Search for the cell housing the specified text and yield its (x, y) center coordinate. 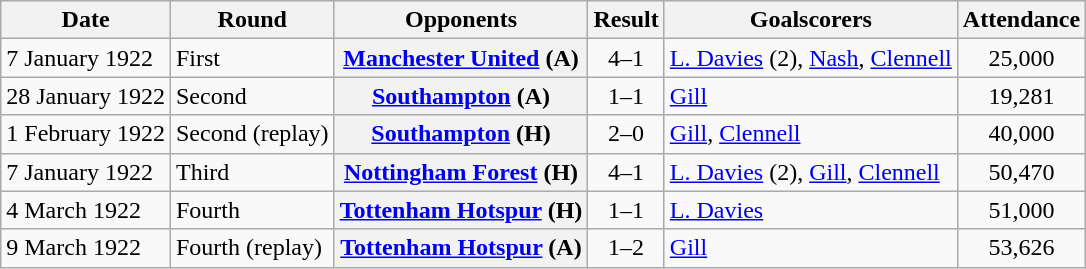
Fourth (replay) (252, 248)
Third (252, 172)
Opponents (461, 20)
40,000 (1021, 134)
Tottenham Hotspur (A) (461, 248)
Tottenham Hotspur (H) (461, 210)
Date (86, 20)
1–2 (626, 248)
28 January 1922 (86, 96)
2–0 (626, 134)
Second (replay) (252, 134)
Southampton (A) (461, 96)
L. Davies (2), Nash, Clennell (810, 58)
Second (252, 96)
19,281 (1021, 96)
9 March 1922 (86, 248)
50,470 (1021, 172)
25,000 (1021, 58)
1 February 1922 (86, 134)
L. Davies (2), Gill, Clennell (810, 172)
L. Davies (810, 210)
Gill, Clennell (810, 134)
Manchester United (A) (461, 58)
Goalscorers (810, 20)
Nottingham Forest (H) (461, 172)
51,000 (1021, 210)
4 March 1922 (86, 210)
Fourth (252, 210)
53,626 (1021, 248)
First (252, 58)
Round (252, 20)
Result (626, 20)
Attendance (1021, 20)
Southampton (H) (461, 134)
